Provide the [X, Y] coordinate of the cell's center where the given text is located.  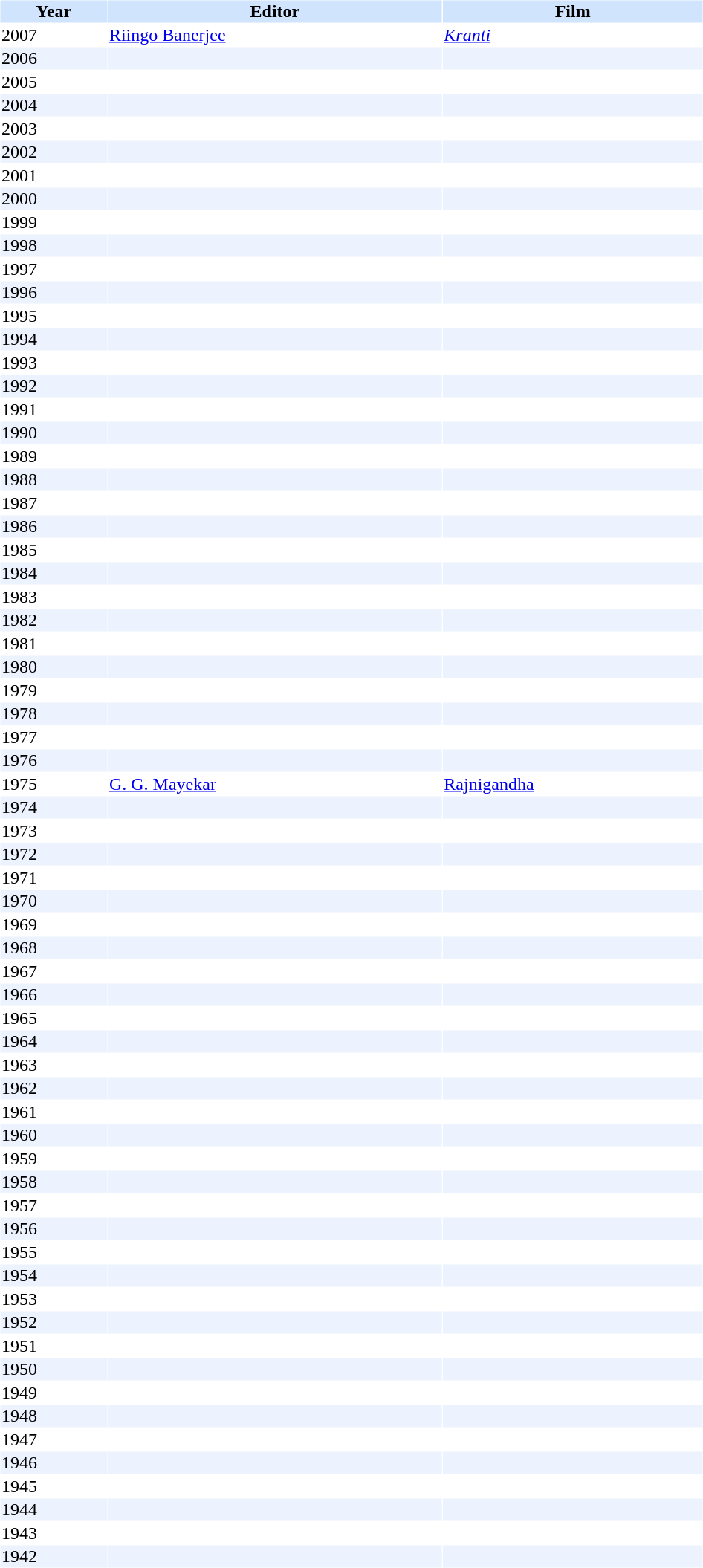
1943 [54, 1533]
2004 [54, 105]
1991 [54, 409]
1960 [54, 1135]
Riingo Banerjee [275, 35]
1945 [54, 1486]
1972 [54, 854]
1969 [54, 924]
1995 [54, 316]
1958 [54, 1182]
1959 [54, 1159]
1998 [54, 246]
1996 [54, 292]
Film [573, 11]
1948 [54, 1416]
G. G. Mayekar [275, 784]
1973 [54, 831]
1984 [54, 573]
1979 [54, 690]
1964 [54, 1041]
2003 [54, 129]
1966 [54, 995]
1946 [54, 1463]
1942 [54, 1557]
1990 [54, 433]
1950 [54, 1370]
Rajnigandha [573, 784]
2000 [54, 198]
1961 [54, 1112]
1977 [54, 737]
1982 [54, 621]
1968 [54, 947]
1986 [54, 527]
1970 [54, 901]
1956 [54, 1228]
1985 [54, 550]
Editor [275, 11]
1974 [54, 808]
1987 [54, 503]
Year [54, 11]
1981 [54, 644]
1997 [54, 269]
2005 [54, 82]
1955 [54, 1252]
1949 [54, 1393]
1963 [54, 1065]
1976 [54, 760]
1994 [54, 340]
2007 [54, 35]
1989 [54, 456]
1954 [54, 1276]
1952 [54, 1322]
1975 [54, 784]
1992 [54, 386]
1944 [54, 1509]
1999 [54, 222]
2001 [54, 175]
1965 [54, 1018]
1957 [54, 1205]
Kranti [573, 35]
2002 [54, 152]
1953 [54, 1299]
1947 [54, 1439]
1951 [54, 1346]
1962 [54, 1089]
1967 [54, 971]
1971 [54, 878]
1993 [54, 363]
1980 [54, 667]
1983 [54, 597]
1978 [54, 714]
1988 [54, 479]
2006 [54, 59]
